Scan for the cell matching the given text and deliver its [X, Y] coordinate at center. 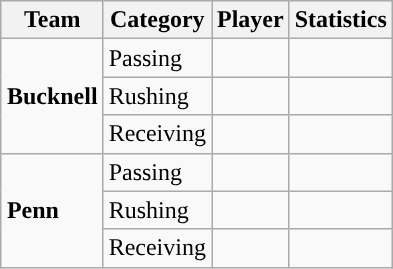
Statistics [340, 20]
Player [251, 20]
Penn [52, 210]
Bucknell [52, 96]
Team [52, 20]
Category [157, 20]
